Return (X, Y) of the center of cell containing provided text 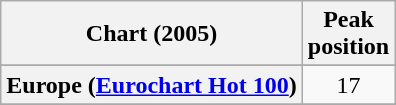
Peakposition (348, 34)
Chart (2005) (152, 34)
17 (348, 85)
Europe (Eurochart Hot 100) (152, 85)
